Detect which cell encompasses the target text, then output its (x, y) center coordinate. 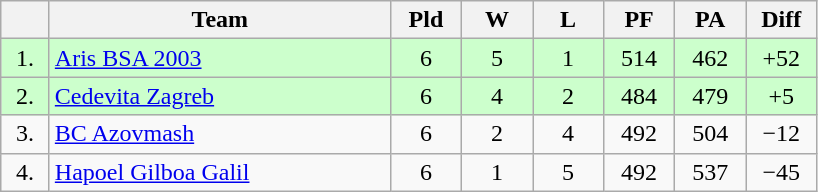
1. (26, 58)
BC Azovmash (220, 134)
514 (640, 58)
L (568, 20)
2. (26, 96)
462 (710, 58)
Hapoel Gilboa Galil (220, 172)
Team (220, 20)
479 (710, 96)
+5 (782, 96)
W (496, 20)
−45 (782, 172)
PF (640, 20)
Pld (426, 20)
PA (710, 20)
537 (710, 172)
Aris BSA 2003 (220, 58)
+52 (782, 58)
−12 (782, 134)
Cedevita Zagreb (220, 96)
484 (640, 96)
504 (710, 134)
Diff (782, 20)
4. (26, 172)
3. (26, 134)
